Identify which cell holds the provided text, then report its (X, Y) central coordinate. 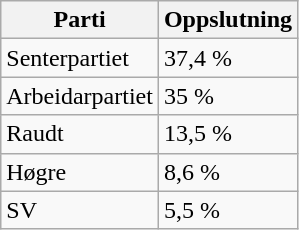
Arbeidarpartiet (80, 96)
Parti (80, 20)
35 % (228, 96)
8,6 % (228, 172)
SV (80, 210)
Raudt (80, 134)
5,5 % (228, 210)
Oppslutning (228, 20)
Senterpartiet (80, 58)
37,4 % (228, 58)
13,5 % (228, 134)
Høgre (80, 172)
